Locate the cell with the specified text and output its (x, y) center coordinate. 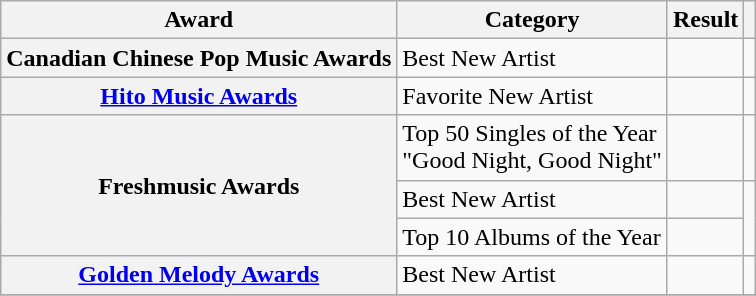
Top 10 Albums of the Year (532, 237)
Result (705, 20)
Category (532, 20)
Canadian Chinese Pop Music Awards (199, 58)
Favorite New Artist (532, 96)
Hito Music Awards (199, 96)
Award (199, 20)
Top 50 Singles of the Year "Good Night, Good Night" (532, 148)
Golden Melody Awards (199, 275)
Freshmusic Awards (199, 186)
